Locate the cell with the specified text and output its [x, y] center coordinate. 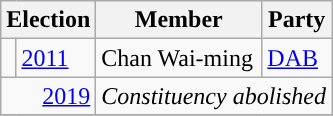
Party [297, 20]
2019 [48, 96]
Constituency abolished [214, 96]
Election [48, 20]
Member [179, 20]
DAB [297, 58]
Chan Wai-ming [179, 58]
2011 [56, 58]
